Find where the given text appears and provide that cell's center as (X, Y) coordinate. 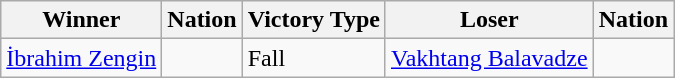
Vakhtang Balavadze (489, 58)
Loser (489, 20)
Victory Type (314, 20)
Fall (314, 58)
Winner (82, 20)
İbrahim Zengin (82, 58)
